Identify which cell holds the provided text, then report its [x, y] central coordinate. 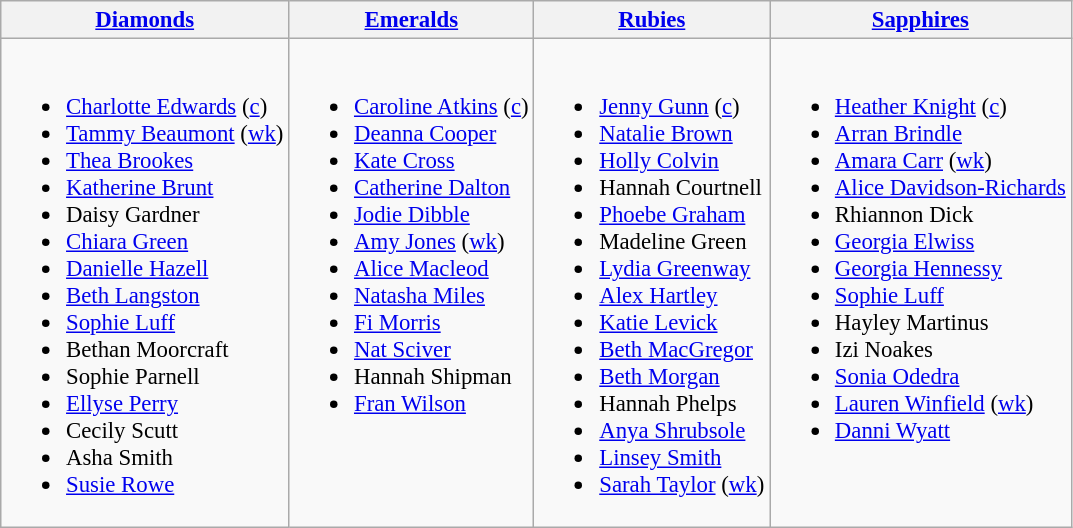
Sapphires [921, 20]
Diamonds [145, 20]
Rubies [652, 20]
Emeralds [412, 20]
